Locate the cell with the specified text and output its [x, y] center coordinate. 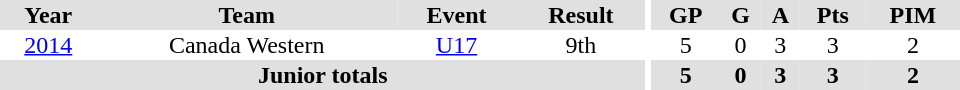
PIM [913, 15]
Junior totals [323, 75]
2014 [48, 45]
Year [48, 15]
9th [580, 45]
Team [247, 15]
Canada Western [247, 45]
Event [456, 15]
Result [580, 15]
A [780, 15]
Pts [833, 15]
GP [686, 15]
U17 [456, 45]
G [740, 15]
